Detect which cell encompasses the target text, then output its [x, y] center coordinate. 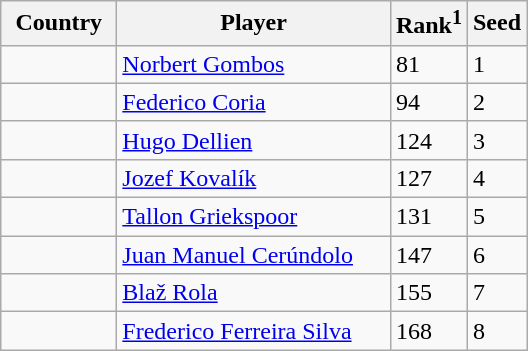
5 [496, 217]
94 [428, 102]
Norbert Gombos [254, 64]
168 [428, 331]
Rank1 [428, 24]
124 [428, 140]
Juan Manuel Cerúndolo [254, 255]
6 [496, 255]
4 [496, 178]
131 [428, 217]
1 [496, 64]
155 [428, 293]
Frederico Ferreira Silva [254, 331]
Jozef Kovalík [254, 178]
7 [496, 293]
Federico Coria [254, 102]
Tallon Griekspoor [254, 217]
Player [254, 24]
127 [428, 178]
Seed [496, 24]
Blaž Rola [254, 293]
8 [496, 331]
2 [496, 102]
147 [428, 255]
3 [496, 140]
81 [428, 64]
Country [59, 24]
Hugo Dellien [254, 140]
